Pinpoint the cell where the given text exists, returning its (X, Y) midpoint coordinate. 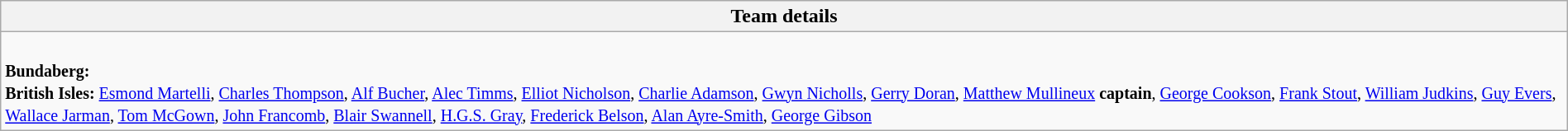
Team details (784, 16)
